Output the (X, Y) coordinate of the center of the cell containing the given text.  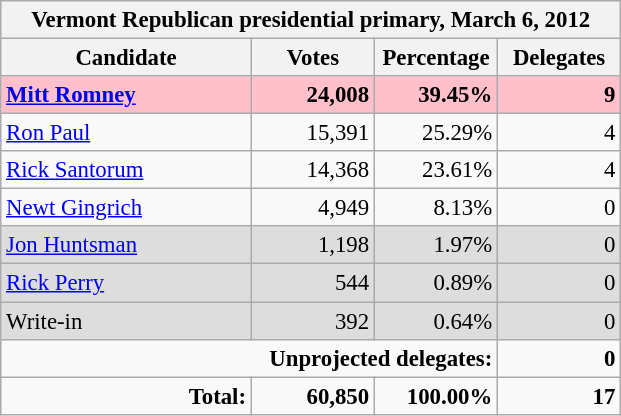
4,949 (312, 208)
8.13% (436, 208)
0.64% (436, 321)
24,008 (312, 95)
Votes (312, 58)
25.29% (436, 133)
1.97% (436, 245)
9 (560, 95)
Total: (126, 396)
39.45% (436, 95)
Jon Huntsman (126, 245)
17 (560, 396)
Ron Paul (126, 133)
Mitt Romney (126, 95)
Candidate (126, 58)
Rick Santorum (126, 170)
Newt Gingrich (126, 208)
15,391 (312, 133)
23.61% (436, 170)
Vermont Republican presidential primary, March 6, 2012 (311, 20)
14,368 (312, 170)
392 (312, 321)
100.00% (436, 396)
Percentage (436, 58)
Unprojected delegates: (250, 358)
0.89% (436, 283)
60,850 (312, 396)
Delegates (560, 58)
1,198 (312, 245)
544 (312, 283)
Write-in (126, 321)
Rick Perry (126, 283)
